Return the [X, Y] coordinate for the center point of the cell that contains the specified text.  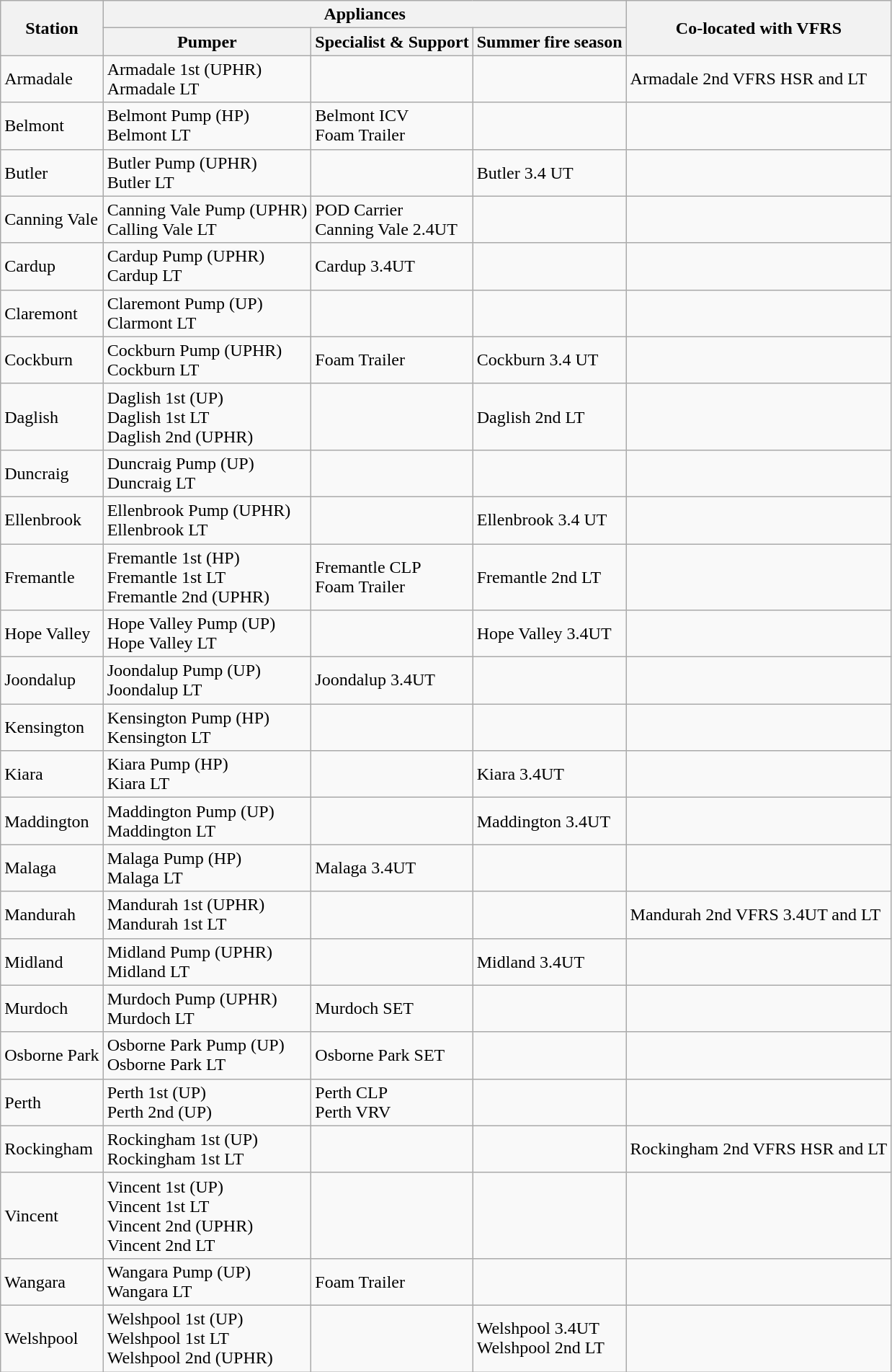
Station [52, 28]
Malaga Pump (HP)Malaga LT [208, 868]
Hope Valley Pump (UP)Hope Valley LT [208, 634]
Hope Valley [52, 634]
Midland 3.4UT [549, 961]
Murdoch [52, 1009]
Canning Vale [52, 219]
Claremont [52, 313]
Duncraig [52, 473]
Rockingham 1st (UP)Rockingham 1st LT [208, 1149]
Midland Pump (UPHR)Midland LT [208, 961]
Osborne Park SET [392, 1055]
Fremantle 2nd LT [549, 576]
Canning Vale Pump (UPHR)Calling Vale LT [208, 219]
Belmont [52, 125]
Armadale [52, 79]
Butler [52, 173]
Rockingham [52, 1149]
Osborne Park [52, 1055]
Cardup 3.4UT [392, 267]
Wangara Pump (UP)Wangara LT [208, 1281]
Appliances [365, 14]
Mandurah [52, 915]
Joondalup 3.4UT [392, 680]
Mandurah 2nd VFRS 3.4UT and LT [759, 915]
Duncraig Pump (UP)Duncraig LT [208, 473]
POD CarrierCanning Vale 2.4UT [392, 219]
Hope Valley 3.4UT [549, 634]
Armadale 2nd VFRS HSR and LT [759, 79]
Cockburn [52, 360]
Armadale 1st (UPHR)Armadale LT [208, 79]
Butler Pump (UPHR)Butler LT [208, 173]
Maddington 3.4UT [549, 821]
Joondalup Pump (UP)Joondalup LT [208, 680]
Pumper [208, 42]
Malaga [52, 868]
Maddington Pump (UP)Maddington LT [208, 821]
Cockburn 3.4 UT [549, 360]
Belmont Pump (HP)Belmont LT [208, 125]
Specialist & Support [392, 42]
Ellenbrook Pump (UPHR)Ellenbrook LT [208, 520]
Ellenbrook 3.4 UT [549, 520]
Welshpool 1st (UP)Welshpool 1st LTWelshpool 2nd (UPHR) [208, 1338]
Fremantle [52, 576]
Perth [52, 1102]
Ellenbrook [52, 520]
Mandurah 1st (UPHR)Mandurah 1st LT [208, 915]
Joondalup [52, 680]
Vincent [52, 1215]
Butler 3.4 UT [549, 173]
Murdoch SET [392, 1009]
Daglish [52, 416]
Malaga 3.4UT [392, 868]
Belmont ICVFoam Trailer [392, 125]
Wangara [52, 1281]
Murdoch Pump (UPHR)Murdoch LT [208, 1009]
Perth CLPPerth VRV [392, 1102]
Kensington Pump (HP)Kensington LT [208, 728]
Maddington [52, 821]
Daglish 2nd LT [549, 416]
Cockburn Pump (UPHR)Cockburn LT [208, 360]
Welshpool [52, 1338]
Kiara [52, 774]
Welshpool 3.4UTWelshpool 2nd LT [549, 1338]
Summer fire season [549, 42]
Kensington [52, 728]
Cardup Pump (UPHR)Cardup LT [208, 267]
Rockingham 2nd VFRS HSR and LT [759, 1149]
Fremantle 1st (HP)Fremantle 1st LTFremantle 2nd (UPHR) [208, 576]
Vincent 1st (UP)Vincent 1st LTVincent 2nd (UPHR)Vincent 2nd LT [208, 1215]
Co-located with VFRS [759, 28]
Cardup [52, 267]
Osborne Park Pump (UP)Osborne Park LT [208, 1055]
Fremantle CLPFoam Trailer [392, 576]
Daglish 1st (UP)Daglish 1st LTDaglish 2nd (UPHR) [208, 416]
Claremont Pump (UP)Clarmont LT [208, 313]
Kiara Pump (HP)Kiara LT [208, 774]
Perth 1st (UP)Perth 2nd (UP) [208, 1102]
Kiara 3.4UT [549, 774]
Midland [52, 961]
